Pinpoint the cell where the given text exists, returning its [x, y] midpoint coordinate. 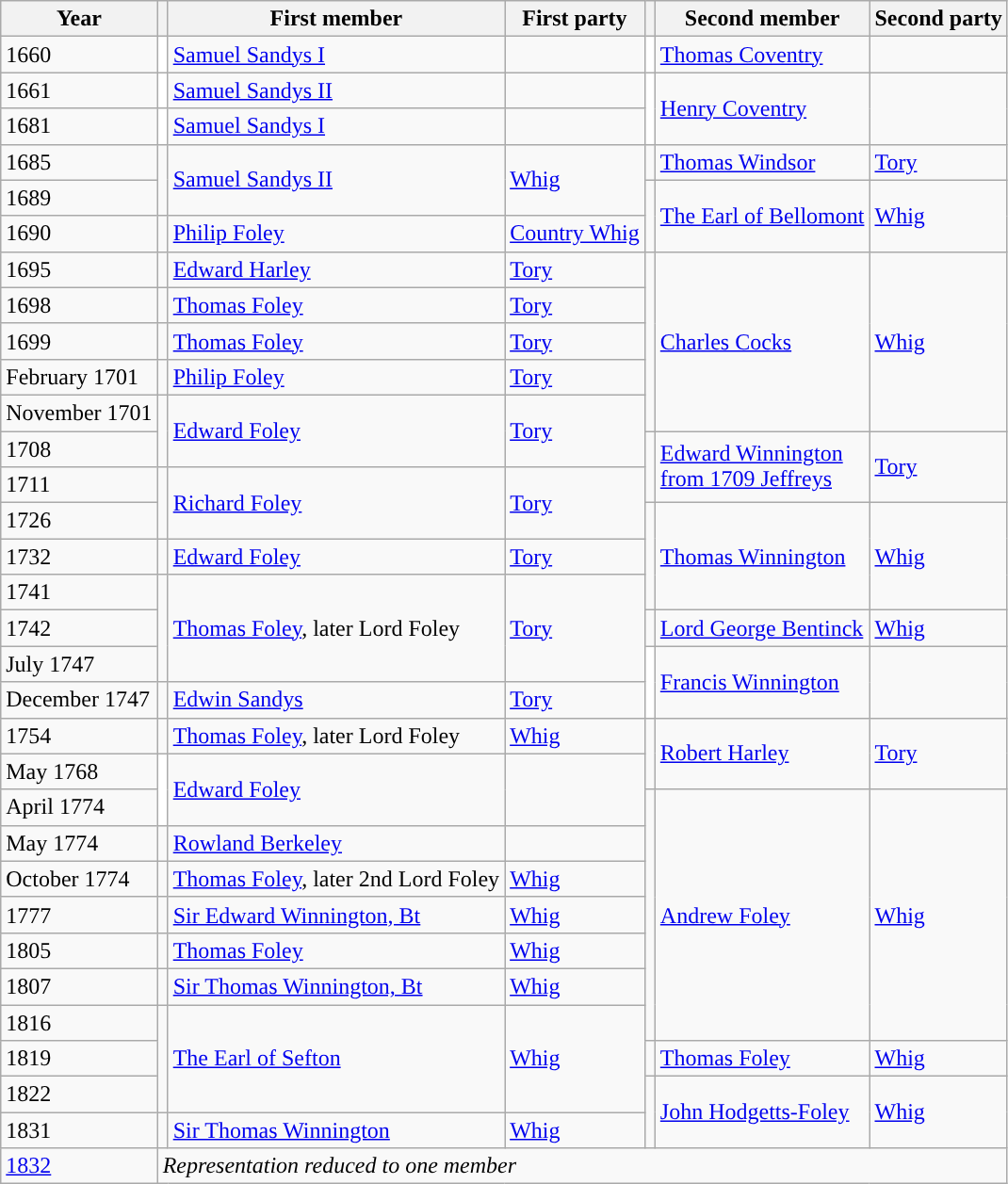
Charles Cocks [762, 341]
1699 [79, 341]
Thomas Winnington [762, 557]
October 1774 [79, 879]
May 1768 [79, 771]
1819 [79, 1059]
Second party [938, 19]
1807 [79, 986]
1661 [79, 90]
1689 [79, 198]
1695 [79, 269]
July 1747 [79, 664]
May 1774 [79, 843]
Second member [762, 19]
Year [79, 19]
1805 [79, 950]
1690 [79, 234]
Country Whig [575, 234]
February 1701 [79, 377]
First member [335, 19]
1726 [79, 521]
Henry Coventry [762, 108]
1777 [79, 915]
Thomas Foley, later 2nd Lord Foley [335, 879]
1741 [79, 592]
Thomas Windsor [762, 162]
Representation reduced to one member [582, 1166]
1685 [79, 162]
Edwin Sandys [335, 700]
Andrew Foley [762, 915]
Richard Foley [335, 503]
1822 [79, 1095]
First party [575, 19]
Edward Harley [335, 269]
1816 [79, 1022]
December 1747 [79, 700]
1832 [79, 1166]
1742 [79, 628]
1732 [79, 557]
Robert Harley [762, 754]
The Earl of Bellomont [762, 216]
Rowland Berkeley [335, 843]
The Earl of Sefton [335, 1058]
Sir Thomas Winnington [335, 1130]
1754 [79, 736]
1660 [79, 55]
April 1774 [79, 807]
1698 [79, 305]
1711 [79, 485]
Edward Winnington from 1709 Jeffreys [762, 467]
1708 [79, 449]
Lord George Bentinck [762, 628]
Francis Winnington [762, 682]
November 1701 [79, 413]
Thomas Coventry [762, 55]
John Hodgetts-Foley [762, 1112]
Sir Thomas Winnington, Bt [335, 986]
Sir Edward Winnington, Bt [335, 915]
1681 [79, 126]
1831 [79, 1130]
